Identify which cell holds the provided text, then report its [x, y] central coordinate. 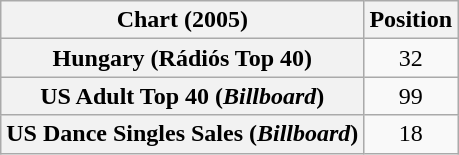
Position [411, 20]
US Adult Top 40 (Billboard) [182, 96]
Chart (2005) [182, 20]
32 [411, 58]
US Dance Singles Sales (Billboard) [182, 134]
99 [411, 96]
Hungary (Rádiós Top 40) [182, 58]
18 [411, 134]
